Provide the (x, y) coordinate of the cell's center where the given text is located.  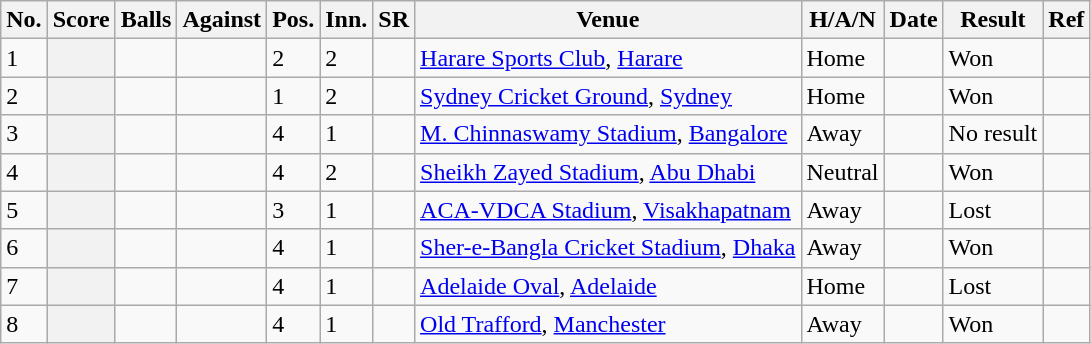
Inn. (346, 20)
Adelaide Oval, Adelaide (608, 286)
Venue (608, 20)
Against (222, 20)
M. Chinnaswamy Stadium, Bangalore (608, 134)
Sheikh Zayed Stadium, Abu Dhabi (608, 172)
SR (394, 20)
Harare Sports Club, Harare (608, 58)
Balls (146, 20)
ACA-VDCA Stadium, Visakhapatnam (608, 210)
Sher-e-Bangla Cricket Stadium, Dhaka (608, 248)
Result (993, 20)
No. (24, 20)
H/A/N (842, 20)
Sydney Cricket Ground, Sydney (608, 96)
8 (24, 324)
Ref (1066, 20)
Pos. (294, 20)
Neutral (842, 172)
Date (914, 20)
No result (993, 134)
6 (24, 248)
Old Trafford, Manchester (608, 324)
7 (24, 286)
5 (24, 210)
Score (81, 20)
